For the text-containing cell, return its midpoint in [x, y] coordinate format. 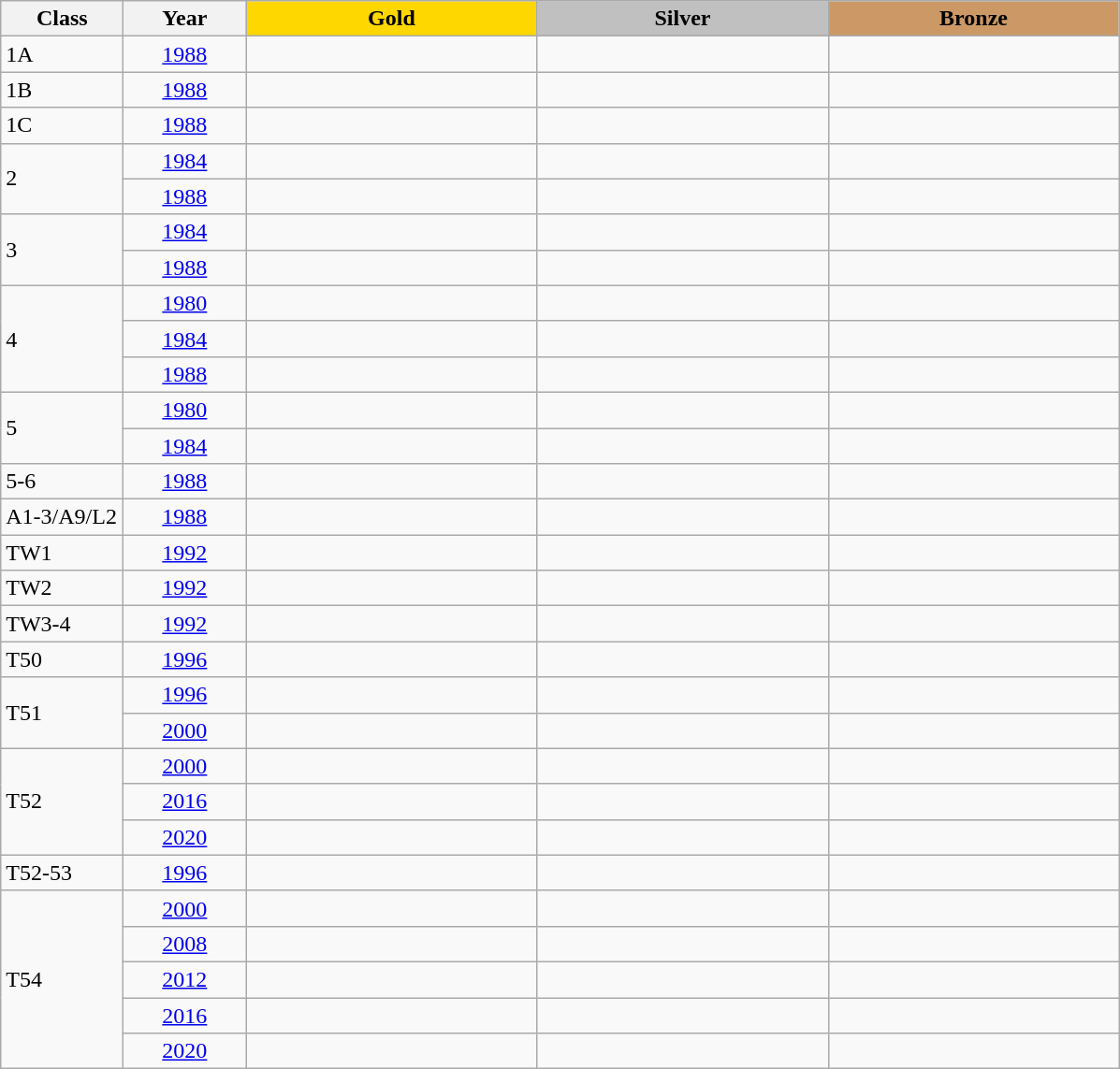
T54 [62, 979]
A1-3/A9/L2 [62, 517]
Bronze [973, 19]
1C [62, 125]
1A [62, 54]
T51 [62, 713]
4 [62, 339]
2008 [185, 944]
5-6 [62, 482]
3 [62, 250]
5 [62, 427]
TW1 [62, 553]
TW2 [62, 588]
Year [185, 19]
2 [62, 179]
Silver [683, 19]
T52-53 [62, 873]
TW3-4 [62, 624]
T52 [62, 802]
1B [62, 90]
Gold [391, 19]
Class [62, 19]
2012 [185, 979]
T50 [62, 659]
